Provide the (X, Y) coordinate of the cell's center where the given text is located.  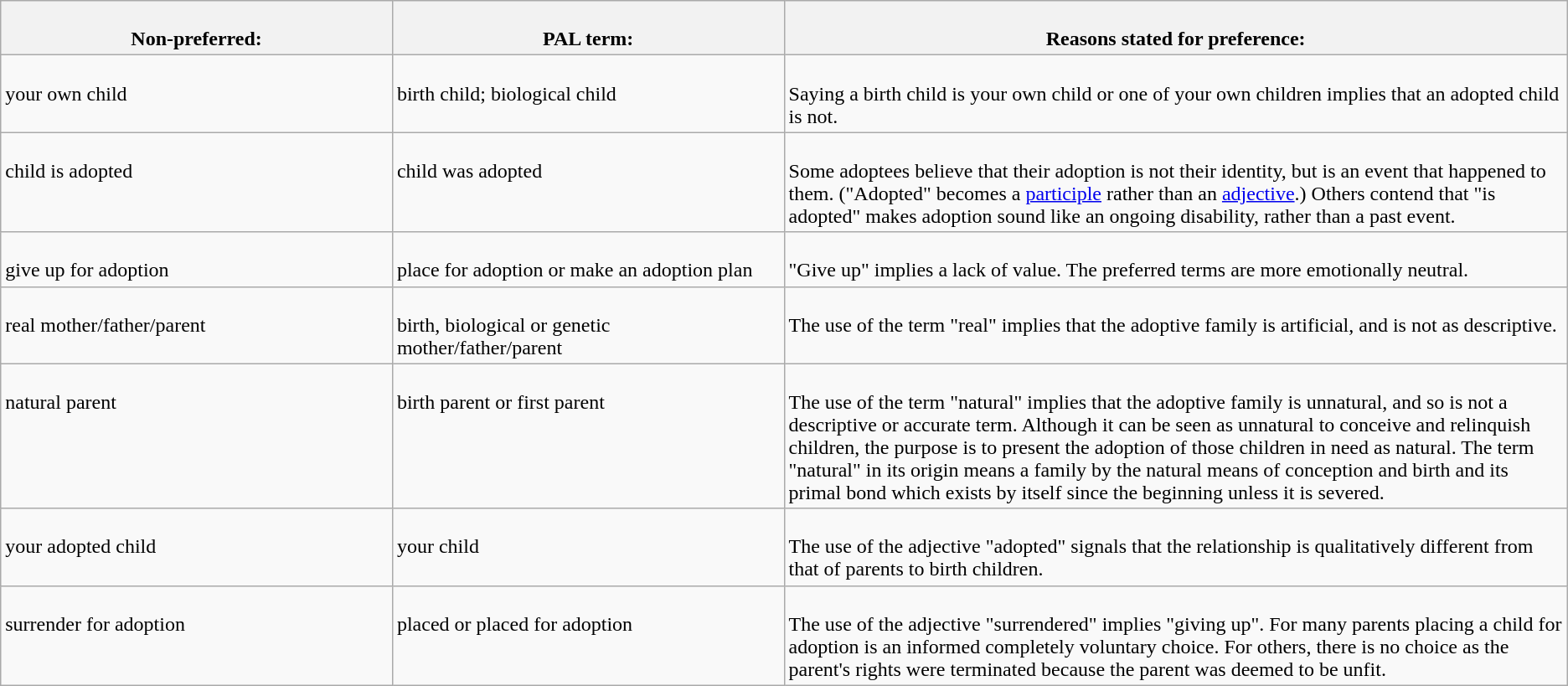
your adopted child (197, 547)
birth, biological or genetic mother/father/parent (588, 325)
birth child; biological child (588, 94)
Reasons stated for preference: (1176, 28)
The use of the term "real" implies that the adoptive family is artificial, and is not as descriptive. (1176, 325)
Non-preferred: (197, 28)
natural parent (197, 436)
your own child (197, 94)
birth parent or first parent (588, 436)
PAL term: (588, 28)
placed or placed for adoption (588, 635)
child is adopted (197, 183)
place for adoption or make an adoption plan (588, 260)
child was adopted (588, 183)
"Give up" implies a lack of value. The preferred terms are more emotionally neutral. (1176, 260)
give up for adoption (197, 260)
Saying a birth child is your own child or one of your own children implies that an adopted child is not. (1176, 94)
your child (588, 547)
The use of the adjective "adopted" signals that the relationship is qualitatively different from that of parents to birth children. (1176, 547)
surrender for adoption (197, 635)
real mother/father/parent (197, 325)
